Extract the [x, y] coordinate from the center of the cell holding the provided text.  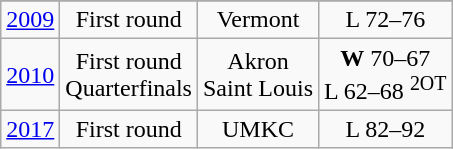
First roundQuarterfinals [129, 75]
Vermont [258, 20]
UMKC [258, 129]
AkronSaint Louis [258, 75]
L 82–92 [386, 129]
2017 [30, 129]
2009 [30, 20]
2010 [30, 75]
L 72–76 [386, 20]
W 70–67L 62–68 2OT [386, 75]
